Detect which cell encompasses the target text, then output its (x, y) center coordinate. 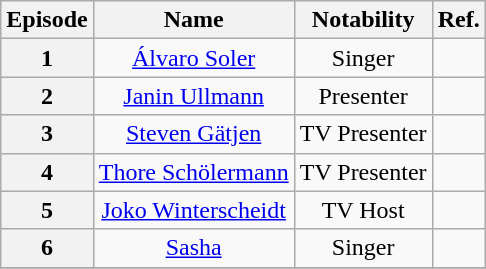
Sasha (194, 248)
1 (47, 58)
Episode (47, 20)
5 (47, 210)
Janin Ullmann (194, 96)
Thore Schölermann (194, 172)
3 (47, 134)
TV Host (363, 210)
2 (47, 96)
Presenter (363, 96)
Joko Winterscheidt (194, 210)
Steven Gätjen (194, 134)
4 (47, 172)
Name (194, 20)
Notability (363, 20)
Ref. (458, 20)
6 (47, 248)
Álvaro Soler (194, 58)
